Detect which cell encompasses the target text, then output its (x, y) center coordinate. 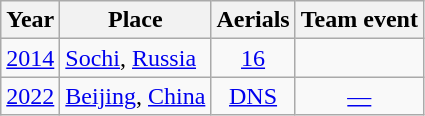
Beijing, China (136, 96)
Place (136, 20)
— (359, 96)
16 (253, 58)
2014 (30, 58)
2022 (30, 96)
DNS (253, 96)
Year (30, 20)
Aerials (253, 20)
Team event (359, 20)
Sochi, Russia (136, 58)
